Extract the [X, Y] coordinate from the center of the cell holding the provided text.  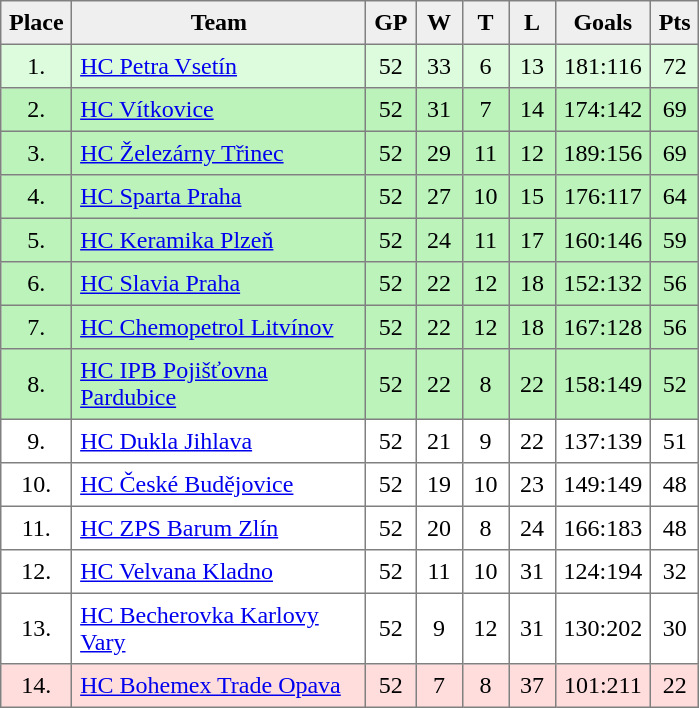
HC Železárny Třinec [219, 153]
10. [36, 485]
72 [674, 66]
166:183 [602, 528]
17 [532, 240]
137:139 [602, 441]
8. [36, 384]
64 [674, 197]
Pts [674, 23]
4. [36, 197]
27 [439, 197]
20 [439, 528]
6. [36, 284]
176:117 [602, 197]
3. [36, 153]
6 [485, 66]
7. [36, 327]
30 [674, 628]
Goals [602, 23]
124:194 [602, 572]
37 [532, 686]
14 [532, 110]
L [532, 23]
HC České Budějovice [219, 485]
9. [36, 441]
13. [36, 628]
23 [532, 485]
GP [391, 23]
5. [36, 240]
HC Sparta Praha [219, 197]
158:149 [602, 384]
2. [36, 110]
HC Vítkovice [219, 110]
19 [439, 485]
59 [674, 240]
51 [674, 441]
HC ZPS Barum Zlín [219, 528]
13 [532, 66]
HC Becherovka Karlovy Vary [219, 628]
Place [36, 23]
1. [36, 66]
15 [532, 197]
33 [439, 66]
HC Petra Vsetín [219, 66]
W [439, 23]
HC IPB Pojišťovna Pardubice [219, 384]
HC Slavia Praha [219, 284]
HC Chemopetrol Litvínov [219, 327]
152:132 [602, 284]
174:142 [602, 110]
189:156 [602, 153]
11. [36, 528]
160:146 [602, 240]
101:211 [602, 686]
29 [439, 153]
167:128 [602, 327]
12. [36, 572]
HC Bohemex Trade Opava [219, 686]
HC Velvana Kladno [219, 572]
21 [439, 441]
181:116 [602, 66]
HC Dukla Jihlava [219, 441]
32 [674, 572]
14. [36, 686]
HC Keramika Plzeň [219, 240]
130:202 [602, 628]
149:149 [602, 485]
T [485, 23]
Team [219, 23]
